Find where the given text appears and provide that cell's center as [X, Y] coordinate. 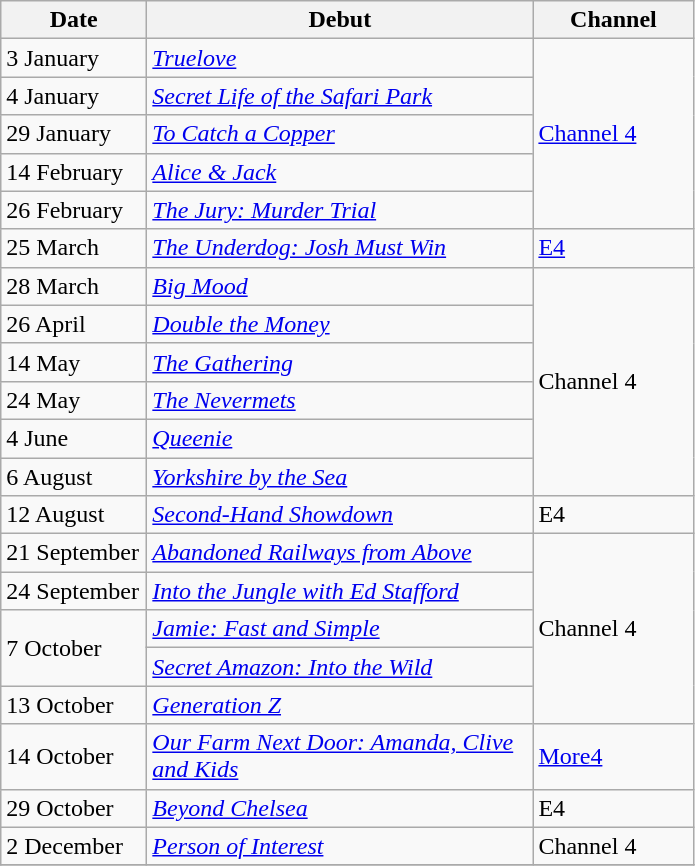
28 March [74, 286]
7 October [74, 648]
Big Mood [340, 286]
Queenie [340, 438]
Person of Interest [340, 846]
The Nevermets [340, 400]
Yorkshire by the Sea [340, 477]
Second-Hand Showdown [340, 515]
To Catch a Copper [340, 134]
Beyond Chelsea [340, 808]
21 September [74, 553]
More4 [614, 756]
Alice & Jack [340, 172]
13 October [74, 705]
Date [74, 20]
Truelove [340, 58]
24 September [74, 591]
14 May [74, 362]
14 February [74, 172]
26 April [74, 324]
Double the Money [340, 324]
Into the Jungle with Ed Stafford [340, 591]
Debut [340, 20]
Abandoned Railways from Above [340, 553]
Jamie: Fast and Simple [340, 629]
25 March [74, 248]
4 June [74, 438]
The Underdog: Josh Must Win [340, 248]
Secret Amazon: Into the Wild [340, 667]
Channel [614, 20]
3 January [74, 58]
Our Farm Next Door: Amanda, Clive and Kids [340, 756]
6 August [74, 477]
24 May [74, 400]
Generation Z [340, 705]
2 December [74, 846]
The Gathering [340, 362]
12 August [74, 515]
26 February [74, 210]
14 October [74, 756]
29 October [74, 808]
Secret Life of the Safari Park [340, 96]
4 January [74, 96]
The Jury: Murder Trial [340, 210]
29 January [74, 134]
